Provide the [x, y] coordinate of the cell's center where the given text is located.  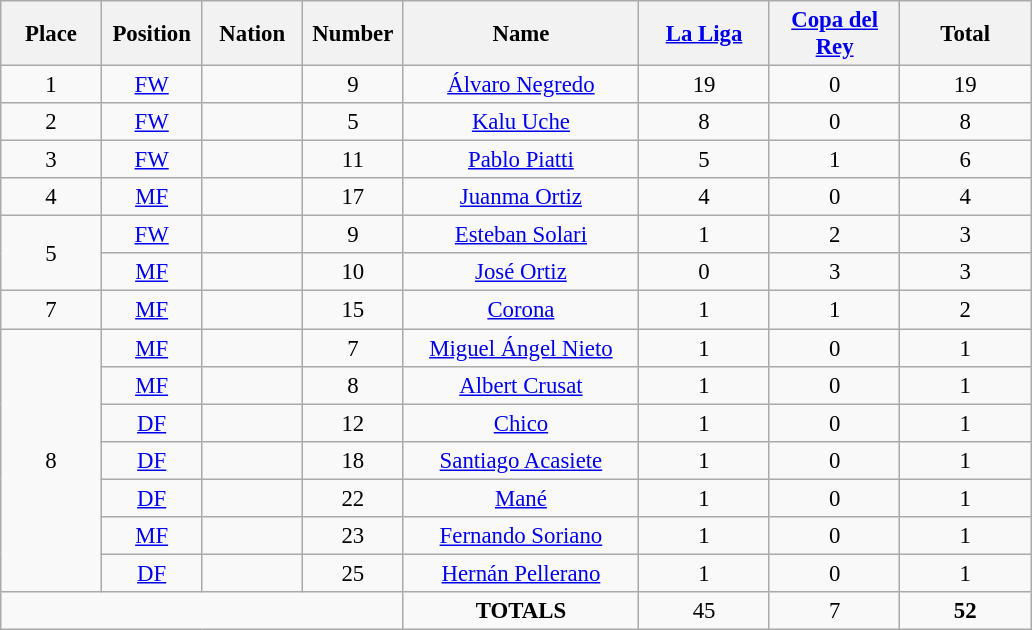
Mané [521, 498]
Kalu Uche [521, 122]
TOTALS [521, 611]
6 [966, 160]
La Liga [704, 34]
Corona [521, 310]
Fernando Soriano [521, 536]
12 [354, 423]
Álvaro Negredo [521, 85]
Total [966, 34]
Miguel Ángel Nieto [521, 348]
Chico [521, 423]
15 [354, 310]
25 [354, 573]
Copa del Rey [834, 34]
Hernán Pellerano [521, 573]
Place [52, 34]
17 [354, 197]
11 [354, 160]
22 [354, 498]
Name [521, 34]
Number [354, 34]
Santiago Acasiete [521, 460]
José Ortiz [521, 273]
Position [152, 34]
52 [966, 611]
45 [704, 611]
Esteban Solari [521, 235]
Nation [252, 34]
Juanma Ortiz [521, 197]
Albert Crusat [521, 385]
Pablo Piatti [521, 160]
10 [354, 273]
23 [354, 536]
18 [354, 460]
